Identify which cell holds the provided text, then report its [X, Y] central coordinate. 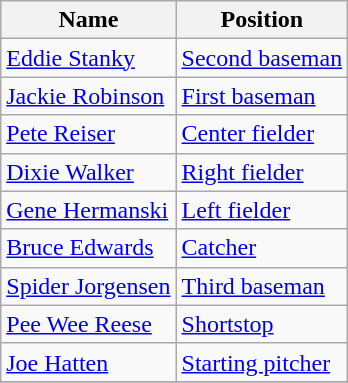
Catcher [262, 248]
Pete Reiser [88, 134]
First baseman [262, 96]
Dixie Walker [88, 172]
Left fielder [262, 210]
Right fielder [262, 172]
Starting pitcher [262, 362]
Bruce Edwards [88, 248]
Position [262, 20]
Center fielder [262, 134]
Second baseman [262, 58]
Joe Hatten [88, 362]
Jackie Robinson [88, 96]
Eddie Stanky [88, 58]
Pee Wee Reese [88, 324]
Shortstop [262, 324]
Spider Jorgensen [88, 286]
Name [88, 20]
Gene Hermanski [88, 210]
Third baseman [262, 286]
